From the cell containing the given text, extract its center point as [X, Y] coordinate. 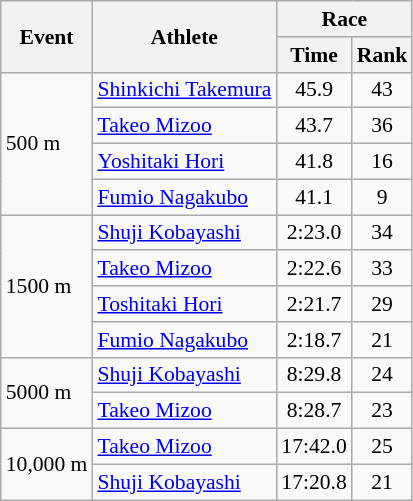
2:21.7 [314, 304]
Rank [382, 55]
43 [382, 90]
Event [47, 36]
23 [382, 411]
8:29.8 [314, 375]
Time [314, 55]
Race [344, 19]
9 [382, 197]
Shinkichi Takemura [184, 90]
2:22.6 [314, 269]
45.9 [314, 90]
16 [382, 162]
41.8 [314, 162]
Yoshitaki Hori [184, 162]
34 [382, 233]
8:28.7 [314, 411]
Toshitaki Hori [184, 304]
17:42.0 [314, 447]
25 [382, 447]
2:18.7 [314, 340]
41.1 [314, 197]
Athlete [184, 36]
5000 m [47, 392]
29 [382, 304]
36 [382, 126]
24 [382, 375]
500 m [47, 143]
10,000 m [47, 464]
33 [382, 269]
43.7 [314, 126]
2:23.0 [314, 233]
1500 m [47, 286]
17:20.8 [314, 482]
